Return (X, Y) of the center of cell containing provided text 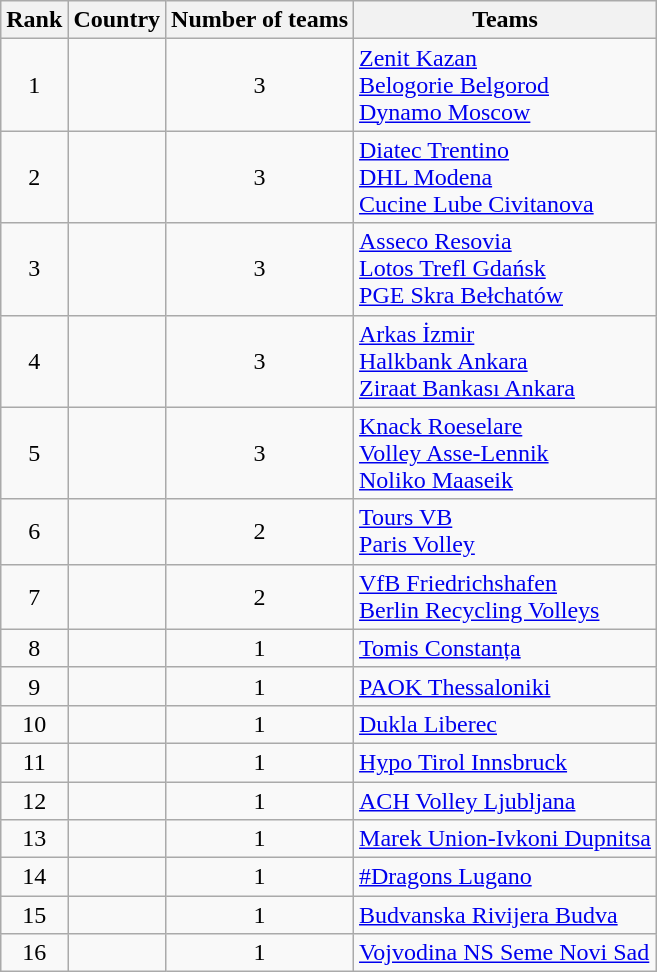
Knack Roeselare Volley Asse-Lennik Noliko Maaseik (506, 453)
12 (34, 801)
Budvanska Rivijera Budva (506, 915)
14 (34, 877)
Diatec Trentino DHL Modena Cucine Lube Civitanova (506, 177)
6 (34, 532)
Dukla Liberec (506, 724)
Tours VB Paris Volley (506, 532)
9 (34, 686)
VfB Friedrichshafen Berlin Recycling Volleys (506, 596)
15 (34, 915)
Asseco Resovia Lotos Trefl Gdańsk PGE Skra Bełchatów (506, 269)
Zenit Kazan Belogorie Belgorod Dynamo Moscow (506, 85)
ACH Volley Ljubljana (506, 801)
Tomis Constanța (506, 648)
13 (34, 839)
Rank (34, 20)
7 (34, 596)
Marek Union-Ivkoni Dupnitsa (506, 839)
4 (34, 361)
Arkas İzmir Halkbank Ankara Ziraat Bankası Ankara (506, 361)
#Dragons Lugano (506, 877)
Teams (506, 20)
PAOK Thessaloniki (506, 686)
16 (34, 953)
10 (34, 724)
Number of teams (260, 20)
5 (34, 453)
Hypo Tirol Innsbruck (506, 762)
8 (34, 648)
11 (34, 762)
Country (117, 20)
Vojvodina NS Seme Novi Sad (506, 953)
